Return the (x, y) coordinate for the center point of the cell that contains the specified text.  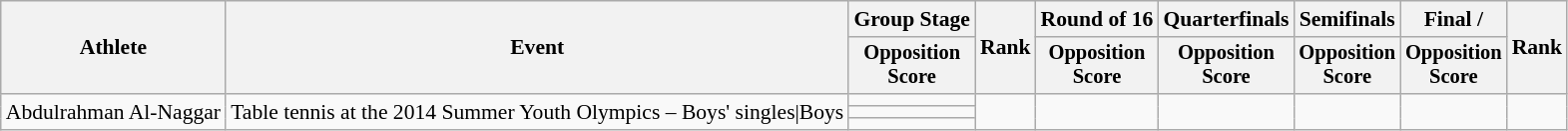
Athlete (114, 48)
Final / (1453, 19)
Abdulrahman Al-Naggar (114, 112)
Event (537, 48)
Semifinals (1347, 19)
Quarterfinals (1226, 19)
Table tennis at the 2014 Summer Youth Olympics – Boys' singles|Boys (537, 112)
Group Stage (912, 19)
Round of 16 (1098, 19)
